Capture the cell that displays the provided text and extract its [X, Y] central coordinate. 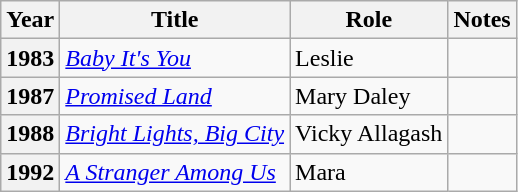
Role [369, 20]
1988 [30, 134]
A Stranger Among Us [175, 172]
Year [30, 20]
Mary Daley [369, 96]
Title [175, 20]
Leslie [369, 58]
Notes [482, 20]
1992 [30, 172]
Mara [369, 172]
Bright Lights, Big City [175, 134]
Promised Land [175, 96]
1983 [30, 58]
1987 [30, 96]
Vicky Allagash [369, 134]
Baby It's You [175, 58]
